Find where the given text appears and provide that cell's center as (x, y) coordinate. 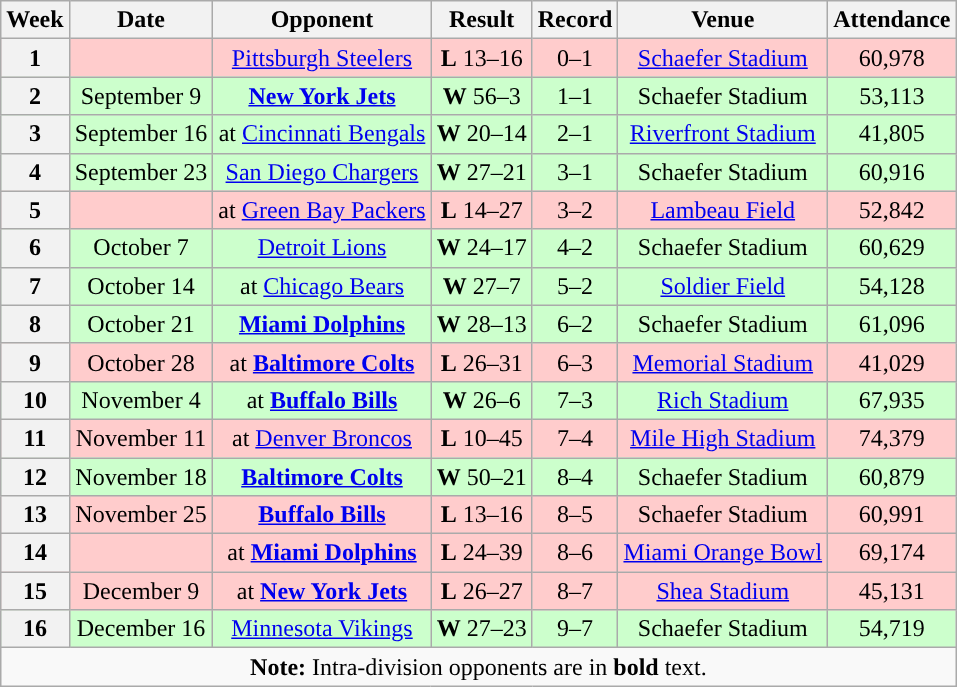
Lambeau Field (723, 210)
67,935 (892, 400)
at Chicago Bears (322, 286)
Week (35, 20)
13 (35, 515)
L 26–31 (482, 362)
7–4 (575, 438)
52,842 (892, 210)
41,805 (892, 134)
7–3 (575, 400)
October 28 (141, 362)
Baltimore Colts (322, 477)
at New York Jets (322, 591)
Riverfront Stadium (723, 134)
60,879 (892, 477)
September 23 (141, 172)
L 10–45 (482, 438)
at Baltimore Colts (322, 362)
Opponent (322, 20)
8–7 (575, 591)
L 24–39 (482, 553)
W 56–3 (482, 96)
San Diego Chargers (322, 172)
8–5 (575, 515)
15 (35, 591)
60,916 (892, 172)
Miami Dolphins (322, 324)
W 28–13 (482, 324)
Shea Stadium (723, 591)
at Cincinnati Bengals (322, 134)
October 21 (141, 324)
November 4 (141, 400)
W 27–23 (482, 629)
0–1 (575, 58)
November 25 (141, 515)
September 9 (141, 96)
Buffalo Bills (322, 515)
6–2 (575, 324)
5–2 (575, 286)
Record (575, 20)
11 (35, 438)
Venue (723, 20)
3–2 (575, 210)
W 20–14 (482, 134)
74,379 (892, 438)
54,128 (892, 286)
Note: Intra-division opponents are in bold text. (478, 667)
5 (35, 210)
Miami Orange Bowl (723, 553)
7 (35, 286)
69,174 (892, 553)
4–2 (575, 248)
Soldier Field (723, 286)
Detroit Lions (322, 248)
1 (35, 58)
October 7 (141, 248)
W 27–21 (482, 172)
December 9 (141, 591)
60,991 (892, 515)
4 (35, 172)
61,096 (892, 324)
6 (35, 248)
at Denver Broncos (322, 438)
1–1 (575, 96)
September 16 (141, 134)
2–1 (575, 134)
W 27–7 (482, 286)
W 50–21 (482, 477)
November 18 (141, 477)
2 (35, 96)
Result (482, 20)
at Buffalo Bills (322, 400)
8 (35, 324)
New York Jets (322, 96)
at Miami Dolphins (322, 553)
9 (35, 362)
54,719 (892, 629)
at Green Bay Packers (322, 210)
W 26–6 (482, 400)
3–1 (575, 172)
9–7 (575, 629)
W 24–17 (482, 248)
53,113 (892, 96)
Mile High Stadium (723, 438)
8–6 (575, 553)
Rich Stadium (723, 400)
10 (35, 400)
60,978 (892, 58)
16 (35, 629)
8–4 (575, 477)
6–3 (575, 362)
12 (35, 477)
Attendance (892, 20)
L 26–27 (482, 591)
60,629 (892, 248)
November 11 (141, 438)
Pittsburgh Steelers (322, 58)
December 16 (141, 629)
Memorial Stadium (723, 362)
41,029 (892, 362)
45,131 (892, 591)
L 14–27 (482, 210)
October 14 (141, 286)
14 (35, 553)
Date (141, 20)
Minnesota Vikings (322, 629)
3 (35, 134)
